Capture the cell that displays the provided text and extract its (X, Y) central coordinate. 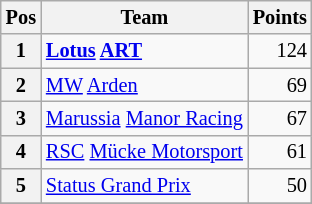
2 (21, 85)
Pos (21, 17)
Points (280, 17)
5 (21, 186)
Marussia Manor Racing (144, 118)
67 (280, 118)
Team (144, 17)
RSC Mücke Motorsport (144, 152)
4 (21, 152)
61 (280, 152)
Lotus ART (144, 51)
124 (280, 51)
69 (280, 85)
Status Grand Prix (144, 186)
1 (21, 51)
50 (280, 186)
3 (21, 118)
MW Arden (144, 85)
